Detect which cell encompasses the target text, then output its (X, Y) center coordinate. 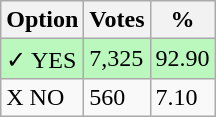
7,325 (117, 59)
% (182, 20)
X NO (42, 97)
92.90 (182, 59)
560 (117, 97)
✓ YES (42, 59)
Votes (117, 20)
Option (42, 20)
7.10 (182, 97)
